Output the (x, y) coordinate of the center of the cell containing the given text.  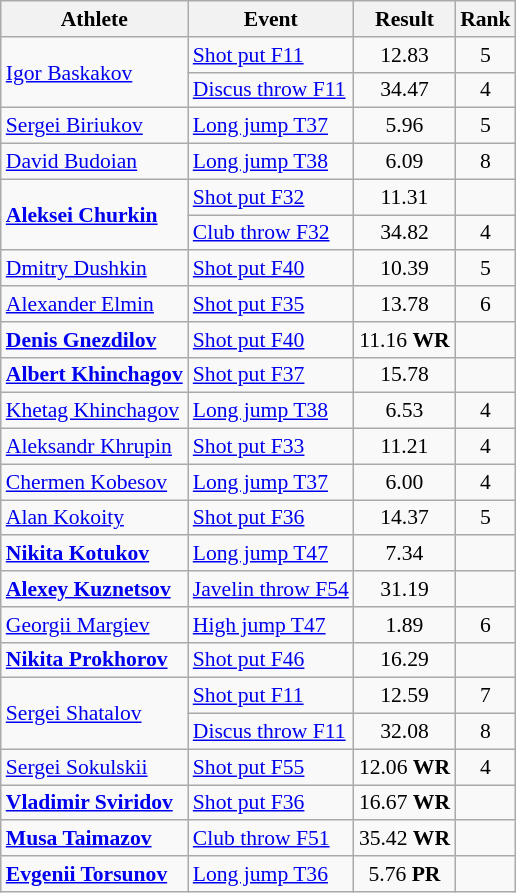
35.42 WR (404, 839)
Vladimir Sviridov (94, 803)
11.16 WR (404, 340)
Long jump T47 (271, 554)
Alexander Elmin (94, 304)
1.89 (404, 625)
Club throw F32 (271, 233)
32.08 (404, 732)
Club throw F51 (271, 839)
Dmitry Dushkin (94, 269)
14.37 (404, 518)
Alan Kokoity (94, 518)
7 (486, 696)
Khetag Khinchagov (94, 411)
6.00 (404, 482)
Alexey Kuznetsov (94, 589)
16.29 (404, 660)
Aleksandr Khrupin (94, 447)
Shot put F35 (271, 304)
6.53 (404, 411)
Nikita Prokhorov (94, 660)
Sergei Sokulskii (94, 767)
Evgenii Torsunov (94, 874)
34.82 (404, 233)
5.76 PR (404, 874)
34.47 (404, 90)
7.34 (404, 554)
Igor Baskakov (94, 72)
10.39 (404, 269)
Denis Gnezdilov (94, 340)
15.78 (404, 375)
High jump T47 (271, 625)
11.21 (404, 447)
Georgii Margiev (94, 625)
12.83 (404, 55)
Shot put F55 (271, 767)
Aleksei Churkin (94, 214)
Shot put F33 (271, 447)
David Budoian (94, 162)
Musa Taimazov (94, 839)
6.09 (404, 162)
13.78 (404, 304)
Sergei Biriukov (94, 126)
12.59 (404, 696)
12.06 WR (404, 767)
Nikita Kotukov (94, 554)
Albert Khinchagov (94, 375)
Rank (486, 19)
Event (271, 19)
Result (404, 19)
Shot put F37 (271, 375)
Javelin throw F54 (271, 589)
Shot put F46 (271, 660)
11.31 (404, 197)
Sergei Shatalov (94, 714)
31.19 (404, 589)
16.67 WR (404, 803)
Shot put F32 (271, 197)
5.96 (404, 126)
Chermen Kobesov (94, 482)
Long jump T36 (271, 874)
Athlete (94, 19)
